From the cell containing the given text, extract its center point as [X, Y] coordinate. 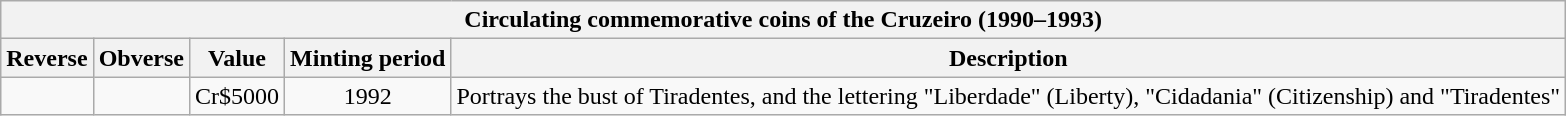
Circulating commemorative coins of the Cruzeiro (1990–1993) [784, 20]
Obverse [141, 58]
Minting period [368, 58]
1992 [368, 96]
Value [236, 58]
Cr$5000 [236, 96]
Reverse [47, 58]
Portrays the bust of Tiradentes, and the lettering "Liberdade" (Liberty), "Cidadania" (Citizenship) and "Tiradentes" [1008, 96]
Description [1008, 58]
